Output the [x, y] coordinate of the center of the cell containing the given text.  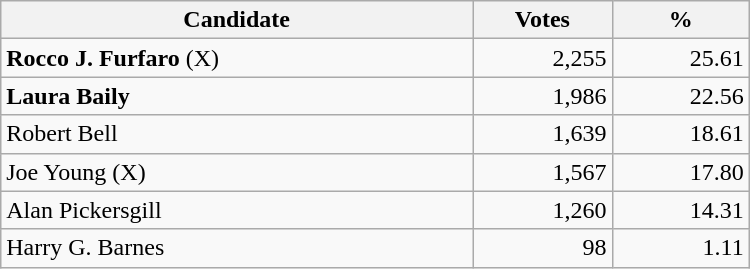
Joe Young (X) [237, 172]
Votes [542, 20]
22.56 [680, 96]
1,567 [542, 172]
Candidate [237, 20]
1,986 [542, 96]
18.61 [680, 134]
Alan Pickersgill [237, 210]
Robert Bell [237, 134]
1,260 [542, 210]
25.61 [680, 58]
Laura Baily [237, 96]
14.31 [680, 210]
2,255 [542, 58]
1.11 [680, 248]
Rocco J. Furfaro (X) [237, 58]
% [680, 20]
1,639 [542, 134]
98 [542, 248]
Harry G. Barnes [237, 248]
17.80 [680, 172]
